Return (x, y) of the center of cell containing provided text 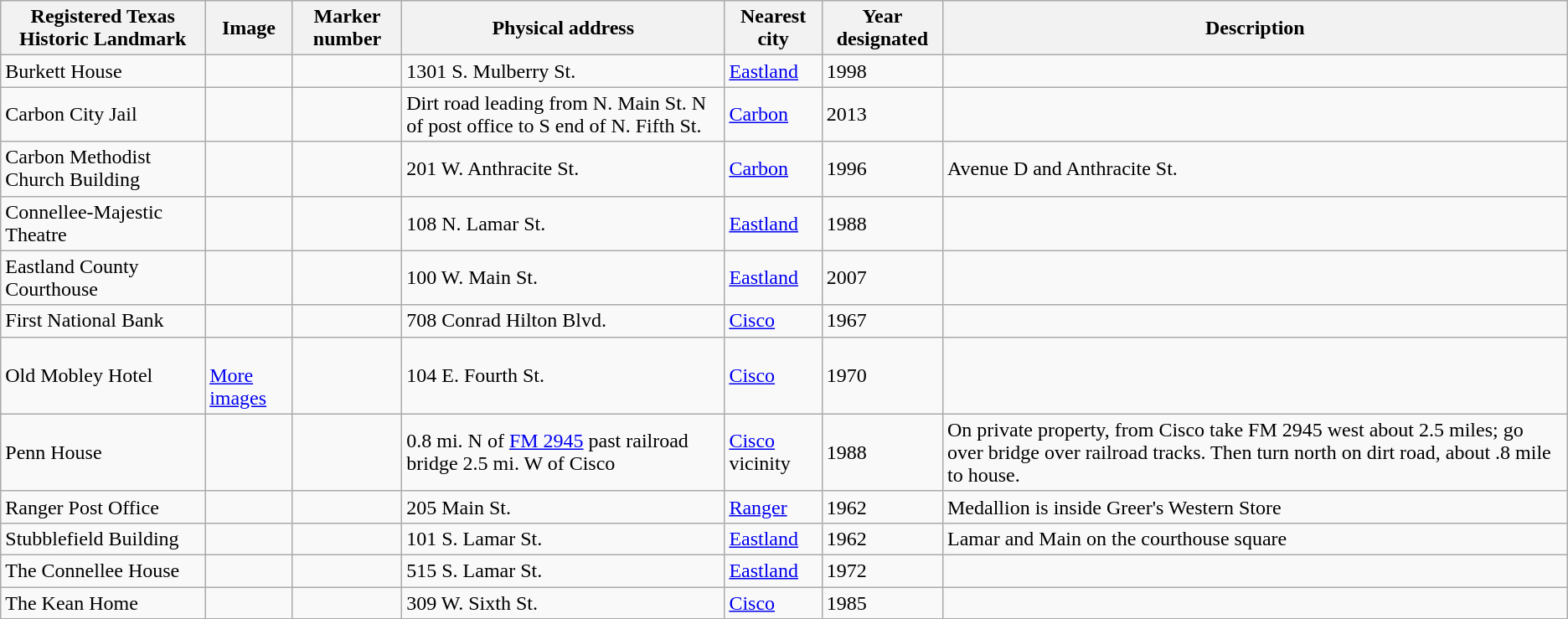
1998 (882, 71)
0.8 mi. N of FM 2945 past railroad bridge 2.5 mi. W of Cisco (563, 452)
Carbon Methodist Church Building (103, 169)
309 W. Sixth St. (563, 602)
2013 (882, 114)
101 S. Lamar St. (563, 539)
Dirt road leading from N. Main St. N of post office to S end of N. Fifth St. (563, 114)
515 S. Lamar St. (563, 570)
1972 (882, 570)
Stubblefield Building (103, 539)
The Connellee House (103, 570)
The Kean Home (103, 602)
Medallion is inside Greer's Western Store (1255, 507)
Ranger (773, 507)
2007 (882, 278)
1970 (882, 375)
1967 (882, 321)
1301 S. Mulberry St. (563, 71)
Penn House (103, 452)
Registered Texas Historic Landmark (103, 28)
Ranger Post Office (103, 507)
First National Bank (103, 321)
104 E. Fourth St. (563, 375)
1985 (882, 602)
Eastland County Courthouse (103, 278)
Year designated (882, 28)
205 Main St. (563, 507)
Avenue D and Anthracite St. (1255, 169)
201 W. Anthracite St. (563, 169)
Nearest city (773, 28)
1996 (882, 169)
Old Mobley Hotel (103, 375)
Lamar and Main on the courthouse square (1255, 539)
Cisco vicinity (773, 452)
108 N. Lamar St. (563, 223)
100 W. Main St. (563, 278)
Image (250, 28)
More images (250, 375)
Burkett House (103, 71)
Carbon City Jail (103, 114)
Physical address (563, 28)
Connellee-Majestic Theatre (103, 223)
708 Conrad Hilton Blvd. (563, 321)
Marker number (347, 28)
Description (1255, 28)
